Detect which cell encompasses the target text, then output its [x, y] center coordinate. 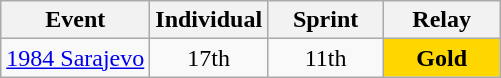
1984 Sarajevo [76, 58]
17th [209, 58]
Event [76, 20]
Individual [209, 20]
Sprint [326, 20]
Gold [442, 58]
11th [326, 58]
Relay [442, 20]
